Detect which cell encompasses the target text, then output its [X, Y] center coordinate. 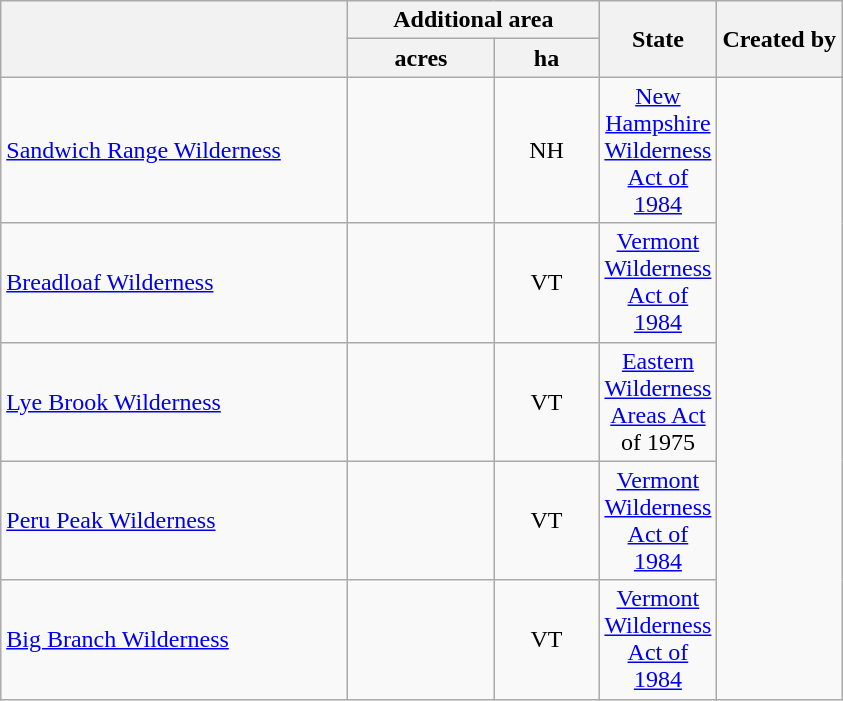
Additional area [474, 20]
acres [421, 58]
State [658, 39]
Eastern Wilderness Areas Act of 1975 [658, 402]
ha [546, 58]
NH [546, 150]
Lye Brook Wilderness [174, 402]
New Hampshire Wilderness Act of 1984 [658, 150]
Sandwich Range Wilderness [174, 150]
Big Branch Wilderness [174, 640]
Breadloaf Wilderness [174, 282]
Created by [780, 39]
Peru Peak Wilderness [174, 520]
